Locate the cell with the specified text and output its [X, Y] center coordinate. 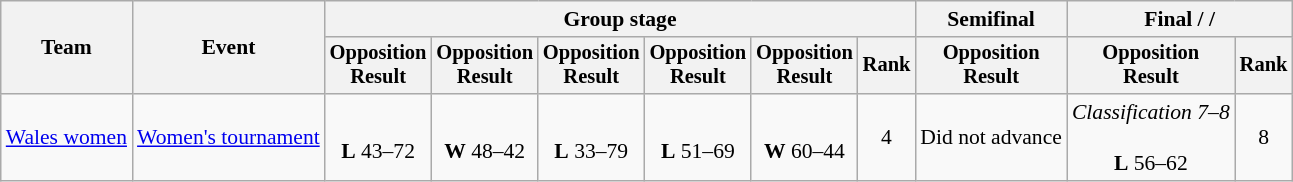
Final / / [1180, 19]
Did not advance [991, 138]
L 51–69 [698, 138]
L 33–79 [592, 138]
Wales women [66, 138]
Semifinal [991, 19]
Team [66, 48]
W 60–44 [804, 138]
8 [1264, 138]
W 48–42 [484, 138]
4 [887, 138]
L 43–72 [378, 138]
Women's tournament [228, 138]
Group stage [620, 19]
Classification 7–8L 56–62 [1151, 138]
Event [228, 48]
